Identify which cell holds the provided text, then report its (X, Y) central coordinate. 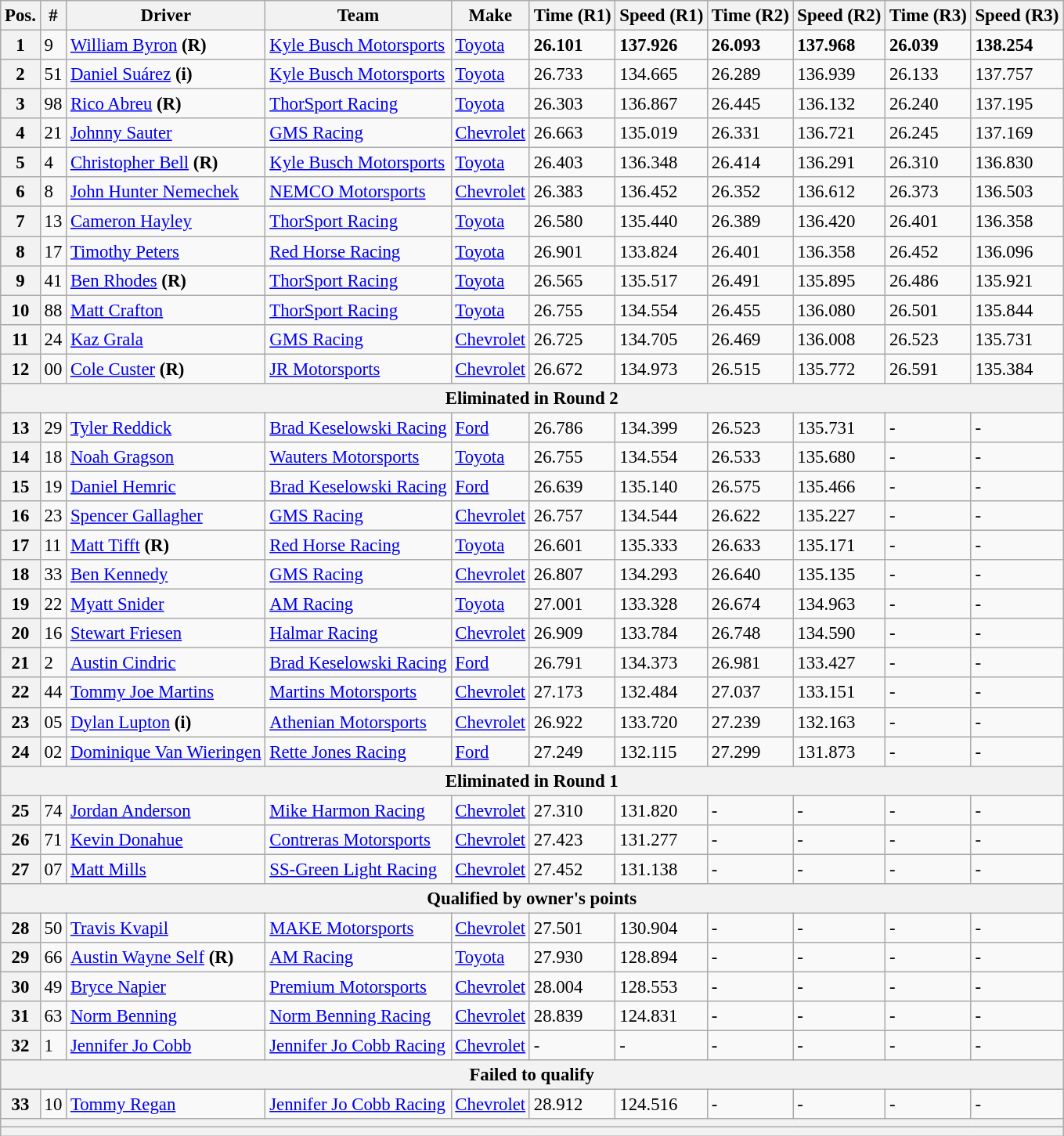
26.414 (751, 163)
135.844 (1017, 310)
134.293 (662, 575)
26.575 (751, 486)
51 (53, 74)
26.469 (751, 339)
Pos. (20, 16)
Dominique Van Wieringen (166, 752)
Kaz Grala (166, 339)
135.772 (839, 369)
137.926 (662, 45)
131.873 (839, 752)
32 (20, 1046)
JR Motorsports (359, 369)
26.922 (572, 722)
41 (53, 280)
137.169 (1017, 133)
Daniel Suárez (i) (166, 74)
27.173 (572, 693)
NEMCO Motorsports (359, 192)
26.352 (751, 192)
30 (20, 987)
00 (53, 369)
28.839 (572, 1016)
26.486 (929, 280)
26.757 (572, 516)
Qualified by owner's points (532, 899)
133.328 (662, 604)
Speed (R1) (662, 16)
124.831 (662, 1016)
# (53, 16)
26.093 (751, 45)
Spencer Gallagher (166, 516)
26.748 (751, 633)
Kevin Donahue (166, 840)
Ben Kennedy (166, 575)
28.912 (572, 1105)
Noah Gragson (166, 457)
135.466 (839, 486)
134.373 (662, 663)
Matt Crafton (166, 310)
Driver (166, 16)
26.580 (572, 222)
27.452 (572, 869)
135.384 (1017, 369)
Speed (R2) (839, 16)
136.132 (839, 104)
134.590 (839, 633)
26.389 (751, 222)
Time (R2) (751, 16)
27 (20, 869)
26.533 (751, 457)
132.115 (662, 752)
133.824 (662, 251)
26.101 (572, 45)
6 (20, 192)
26.791 (572, 663)
27.001 (572, 604)
Rette Jones Racing (359, 752)
Athenian Motorsports (359, 722)
Failed to qualify (532, 1075)
27.299 (751, 752)
26.672 (572, 369)
136.291 (839, 163)
26.640 (751, 575)
131.820 (662, 810)
Martins Motorsports (359, 693)
135.135 (839, 575)
26.674 (751, 604)
27.239 (751, 722)
Cole Custer (R) (166, 369)
135.019 (662, 133)
26.601 (572, 546)
Timothy Peters (166, 251)
135.140 (662, 486)
Contreras Motorsports (359, 840)
128.553 (662, 987)
26.403 (572, 163)
Cameron Hayley (166, 222)
John Hunter Nemechek (166, 192)
05 (53, 722)
136.503 (1017, 192)
26.901 (572, 251)
15 (20, 486)
7 (20, 222)
26 (20, 840)
26.455 (751, 310)
Dylan Lupton (i) (166, 722)
07 (53, 869)
Stewart Friesen (166, 633)
135.680 (839, 457)
135.517 (662, 280)
134.973 (662, 369)
Wauters Motorsports (359, 457)
133.151 (839, 693)
26.039 (929, 45)
26.245 (929, 133)
02 (53, 752)
Team (359, 16)
26.445 (751, 104)
25 (20, 810)
Make (490, 16)
26.565 (572, 280)
Time (R1) (572, 16)
44 (53, 693)
27.423 (572, 840)
128.894 (662, 957)
26.725 (572, 339)
Eliminated in Round 2 (532, 399)
131.138 (662, 869)
Jordan Anderson (166, 810)
66 (53, 957)
130.904 (662, 928)
135.227 (839, 516)
26.491 (751, 280)
137.195 (1017, 104)
Travis Kvapil (166, 928)
Ben Rhodes (R) (166, 280)
27.310 (572, 810)
136.008 (839, 339)
20 (20, 633)
Tommy Joe Martins (166, 693)
137.757 (1017, 74)
MAKE Motorsports (359, 928)
Daniel Hemric (166, 486)
136.612 (839, 192)
63 (53, 1016)
31 (20, 1016)
Speed (R3) (1017, 16)
26.452 (929, 251)
136.830 (1017, 163)
134.963 (839, 604)
Matt Mills (166, 869)
132.484 (662, 693)
26.289 (751, 74)
26.639 (572, 486)
28 (20, 928)
26.310 (929, 163)
133.720 (662, 722)
134.544 (662, 516)
26.373 (929, 192)
26.807 (572, 575)
124.516 (662, 1105)
28.004 (572, 987)
134.705 (662, 339)
26.591 (929, 369)
Eliminated in Round 1 (532, 781)
26.663 (572, 133)
135.171 (839, 546)
27.501 (572, 928)
137.968 (839, 45)
136.348 (662, 163)
Tommy Regan (166, 1105)
SS-Green Light Racing (359, 869)
132.163 (839, 722)
134.399 (662, 427)
Jennifer Jo Cobb (166, 1046)
26.383 (572, 192)
134.665 (662, 74)
14 (20, 457)
26.515 (751, 369)
Austin Cindric (166, 663)
26.786 (572, 427)
Halmar Racing (359, 633)
26.909 (572, 633)
26.633 (751, 546)
135.895 (839, 280)
Johnny Sauter (166, 133)
26.622 (751, 516)
Norm Benning Racing (359, 1016)
5 (20, 163)
135.440 (662, 222)
26.303 (572, 104)
49 (53, 987)
71 (53, 840)
136.867 (662, 104)
27.930 (572, 957)
Mike Harmon Racing (359, 810)
26.133 (929, 74)
3 (20, 104)
136.096 (1017, 251)
12 (20, 369)
27.249 (572, 752)
27.037 (751, 693)
88 (53, 310)
Norm Benning (166, 1016)
26.733 (572, 74)
26.981 (751, 663)
136.452 (662, 192)
135.921 (1017, 280)
26.331 (751, 133)
Myatt Snider (166, 604)
98 (53, 104)
131.277 (662, 840)
Austin Wayne Self (R) (166, 957)
133.427 (839, 663)
Tyler Reddick (166, 427)
26.501 (929, 310)
135.333 (662, 546)
136.721 (839, 133)
Matt Tifft (R) (166, 546)
Time (R3) (929, 16)
136.420 (839, 222)
50 (53, 928)
Bryce Napier (166, 987)
136.080 (839, 310)
Premium Motorsports (359, 987)
138.254 (1017, 45)
136.939 (839, 74)
133.784 (662, 633)
26.240 (929, 104)
74 (53, 810)
William Byron (R) (166, 45)
Rico Abreu (R) (166, 104)
Christopher Bell (R) (166, 163)
